For the text-containing cell, return its midpoint in [x, y] coordinate format. 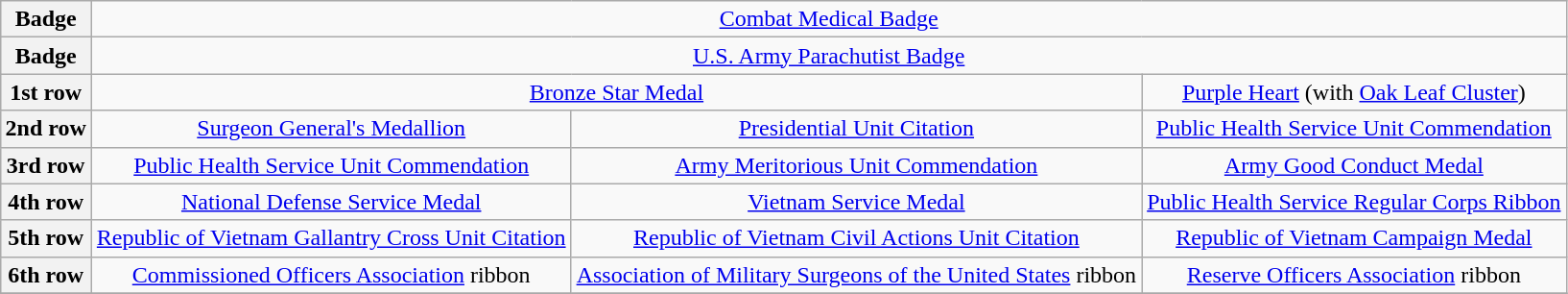
4th row [46, 202]
6th row [46, 275]
Republic of Vietnam Campaign Medal [1354, 238]
Vietnam Service Medal [856, 202]
Republic of Vietnam Gallantry Cross Unit Citation [331, 238]
Reserve Officers Association ribbon [1354, 275]
Army Good Conduct Medal [1354, 165]
Army Meritorious Unit Commendation [856, 165]
Bronze Star Medal [616, 92]
1st row [46, 92]
3rd row [46, 165]
U.S. Army Parachutist Badge [829, 56]
5th row [46, 238]
Association of Military Surgeons of the United States ribbon [856, 275]
National Defense Service Medal [331, 202]
Surgeon General's Medallion [331, 129]
Republic of Vietnam Civil Actions Unit Citation [856, 238]
2nd row [46, 129]
Presidential Unit Citation [856, 129]
Public Health Service Regular Corps Ribbon [1354, 202]
Purple Heart (with Oak Leaf Cluster) [1354, 92]
Commissioned Officers Association ribbon [331, 275]
Combat Medical Badge [829, 19]
